Return [x, y] of the center of cell containing provided text 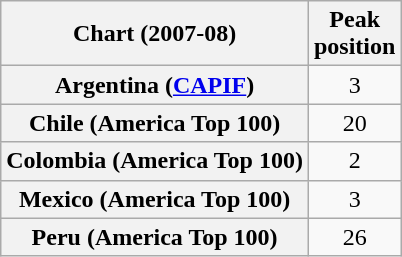
Chart (2007-08) [155, 34]
2 [354, 161]
Peak position [354, 34]
Colombia (America Top 100) [155, 161]
Mexico (America Top 100) [155, 199]
Chile (America Top 100) [155, 123]
Argentina (CAPIF) [155, 85]
Peru (America Top 100) [155, 237]
20 [354, 123]
26 [354, 237]
